Scan for the cell matching the given text and deliver its (X, Y) coordinate at center. 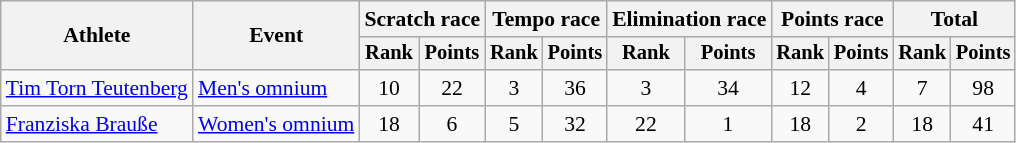
10 (388, 88)
Men's omnium (276, 88)
Points race (832, 19)
12 (800, 88)
Athlete (97, 36)
Tempo race (546, 19)
98 (983, 88)
4 (861, 88)
6 (452, 124)
Franziska Brauße (97, 124)
7 (922, 88)
32 (575, 124)
Tim Torn Teutenberg (97, 88)
Women's omnium (276, 124)
36 (575, 88)
Event (276, 36)
34 (728, 88)
41 (983, 124)
1 (728, 124)
2 (861, 124)
Scratch race (422, 19)
Total (954, 19)
Elimination race (689, 19)
5 (514, 124)
